From the cell containing the given text, extract its center point as (x, y) coordinate. 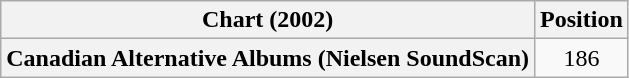
Chart (2002) (268, 20)
186 (582, 58)
Canadian Alternative Albums (Nielsen SoundScan) (268, 58)
Position (582, 20)
